Return (x, y) of the center of cell containing provided text 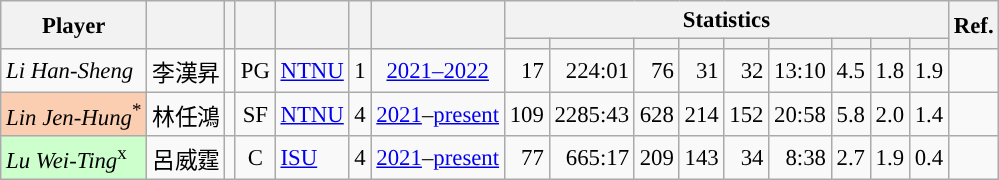
209 (656, 158)
PG (255, 71)
152 (746, 115)
0.4 (928, 158)
ISU (312, 158)
20:58 (800, 115)
Li Han-Sheng (74, 71)
2.7 (850, 158)
林任鴻 (186, 115)
2.0 (890, 115)
1.8 (890, 71)
Lin Jen-Hung* (74, 115)
34 (746, 158)
665:17 (592, 158)
1 (360, 71)
17 (526, 71)
4.5 (850, 71)
32 (746, 71)
76 (656, 71)
Ref. (973, 25)
呂威霆 (186, 158)
2021–2022 (438, 71)
5.8 (850, 115)
8:38 (800, 158)
224:01 (592, 71)
13:10 (800, 71)
628 (656, 115)
李漢昇 (186, 71)
Lu Wei-Tingx (74, 158)
143 (702, 158)
Player (74, 25)
SF (255, 115)
31 (702, 71)
2285:43 (592, 115)
77 (526, 158)
109 (526, 115)
1.4 (928, 115)
214 (702, 115)
Statistics (726, 20)
C (255, 158)
